Capture the cell that displays the provided text and extract its [X, Y] central coordinate. 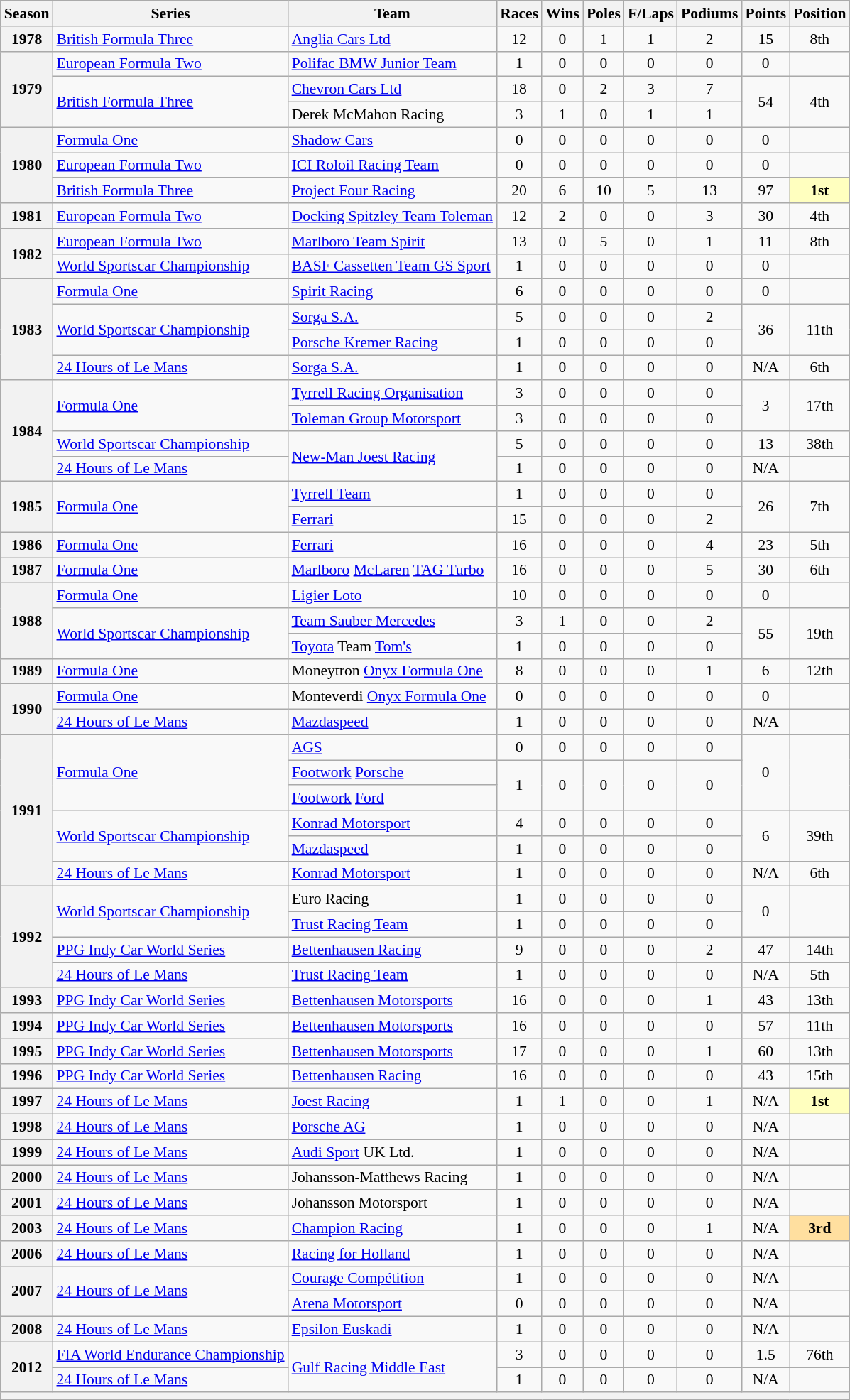
15th [819, 1076]
Wins [562, 13]
Epsilon Euskadi [392, 1330]
1983 [27, 330]
Team [392, 13]
36 [765, 330]
17 [519, 1051]
Series [170, 13]
Points [765, 13]
1997 [27, 1102]
11 [765, 242]
2003 [27, 1228]
Courage Compétition [392, 1279]
2012 [27, 1367]
Gulf Racing Middle East [392, 1367]
2008 [27, 1330]
Porsche Kremer Racing [392, 342]
Derek McMahon Racing [392, 115]
39th [819, 835]
Euro Racing [392, 899]
Johansson Motorsport [392, 1203]
Season [27, 13]
Team Sauber Mercedes [392, 621]
20 [519, 191]
1994 [27, 1026]
Racing for Holland [392, 1254]
Tyrrell Team [392, 494]
1987 [27, 570]
1990 [27, 709]
Tyrrell Racing Organisation [392, 394]
7th [819, 507]
Shadow Cars [392, 140]
1999 [27, 1152]
Chevron Cars Ltd [392, 89]
19th [819, 634]
Poles [604, 13]
1992 [27, 937]
55 [765, 634]
60 [765, 1051]
1979 [27, 89]
7 [710, 89]
Docking Spitzley Team Toleman [392, 216]
Johansson-Matthews Racing [392, 1178]
2006 [27, 1254]
26 [765, 507]
57 [765, 1026]
1995 [27, 1051]
Toleman Group Motorsport [392, 418]
1996 [27, 1076]
Joest Racing [392, 1102]
12th [819, 671]
2000 [27, 1178]
1989 [27, 671]
1998 [27, 1127]
17th [819, 406]
Marlboro McLaren TAG Turbo [392, 570]
Footwork Ford [392, 798]
Polifac BMW Junior Team [392, 64]
1988 [27, 621]
Porsche AG [392, 1127]
Podiums [710, 13]
F/Laps [650, 13]
1980 [27, 165]
1993 [27, 1001]
Marlboro Team Spirit [392, 242]
Moneytron Onyx Formula One [392, 671]
1985 [27, 507]
BASF Cassetten Team GS Sport [392, 266]
Anglia Cars Ltd [392, 39]
76th [819, 1355]
23 [765, 545]
Toyota Team Tom's [392, 646]
Project Four Racing [392, 191]
Monteverdi Onyx Formula One [392, 697]
Spirit Racing [392, 292]
1978 [27, 39]
Ligier Loto [392, 596]
ICI Roloil Racing Team [392, 165]
Audi Sport UK Ltd. [392, 1152]
1982 [27, 254]
FIA World Endurance Championship [170, 1355]
Arena Motorsport [392, 1304]
Position [819, 13]
14th [819, 950]
9 [519, 950]
Champion Racing [392, 1228]
47 [765, 950]
54 [765, 102]
18 [519, 89]
1984 [27, 431]
1981 [27, 216]
2001 [27, 1203]
1.5 [765, 1355]
2007 [27, 1291]
38th [819, 444]
3rd [819, 1228]
Footwork Porsche [392, 773]
AGS [392, 747]
1991 [27, 810]
Races [519, 13]
New-Man Joest Racing [392, 456]
1986 [27, 545]
97 [765, 191]
8 [519, 671]
